Provide the (X, Y) coordinate of the cell's center where the given text is located.  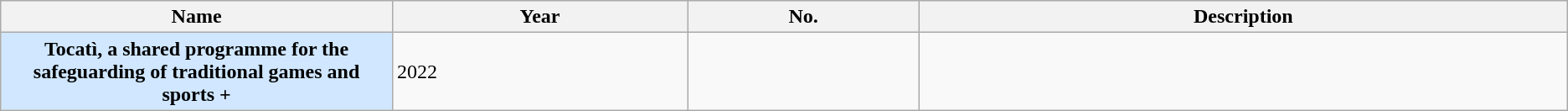
No. (804, 17)
Year (539, 17)
2022 (539, 71)
Name (197, 17)
Description (1243, 17)
Tocatì, a shared programme for the safeguarding of traditional games and sports + (197, 71)
